Scan for the cell matching the given text and deliver its [x, y] coordinate at center. 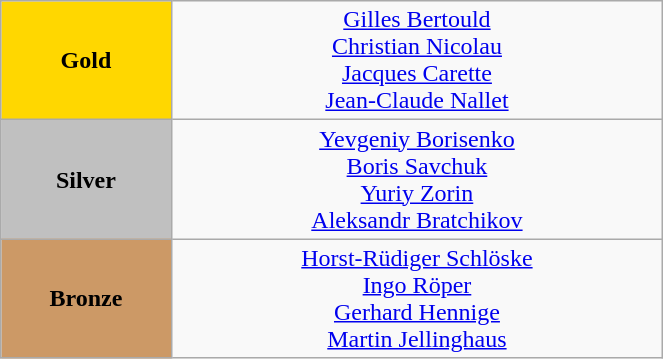
Yevgeniy BorisenkoBoris SavchukYuriy ZorinAleksandr Bratchikov [417, 180]
Gilles BertouldChristian NicolauJacques CaretteJean-Claude Nallet [417, 60]
Gold [86, 60]
Bronze [86, 298]
Silver [86, 180]
Horst-Rüdiger SchlöskeIngo RöperGerhard HennigeMartin Jellinghaus [417, 298]
